Detect which cell encompasses the target text, then output its (X, Y) center coordinate. 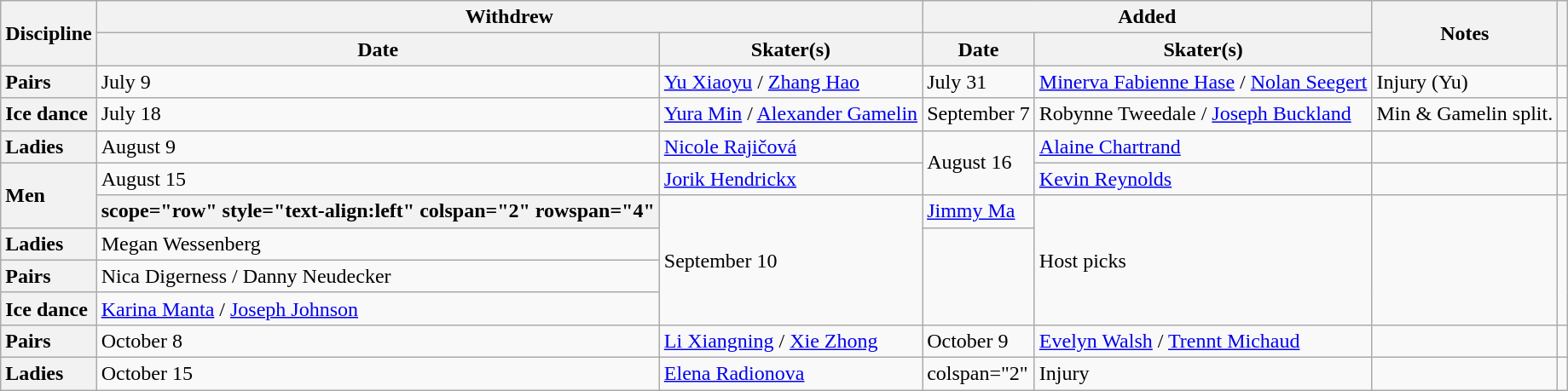
Men (49, 195)
Jimmy Ma (979, 211)
Host picks (1203, 260)
July 31 (979, 82)
August 9 (378, 147)
Injury (1203, 373)
Robynne Tweedale / Joseph Buckland (1203, 114)
Nica Digerness / Danny Neudecker (378, 276)
Li Xiangning / Xie Zhong (790, 341)
August 16 (979, 163)
Added (1148, 17)
Injury (Yu) (1465, 82)
Nicole Rajičová (790, 147)
Alaine Chartrand (1203, 147)
September 10 (790, 260)
colspan="2" (979, 373)
Withdrew (509, 17)
August 15 (378, 179)
October 15 (378, 373)
Yu Xiaoyu / Zhang Hao (790, 82)
Min & Gamelin split. (1465, 114)
Kevin Reynolds (1203, 179)
Elena Radionova (790, 373)
Minerva Fabienne Hase / Nolan Seegert (1203, 82)
Evelyn Walsh / Trennt Michaud (1203, 341)
September 7 (979, 114)
Yura Min / Alexander Gamelin (790, 114)
July 9 (378, 82)
Notes (1465, 33)
scope="row" style="text-align:left" colspan="2" rowspan="4" (378, 211)
July 18 (378, 114)
October 9 (979, 341)
Karina Manta / Joseph Johnson (378, 308)
Discipline (49, 33)
October 8 (378, 341)
Jorik Hendrickx (790, 179)
Megan Wessenberg (378, 244)
